Output the [X, Y] coordinate of the center of the cell containing the given text.  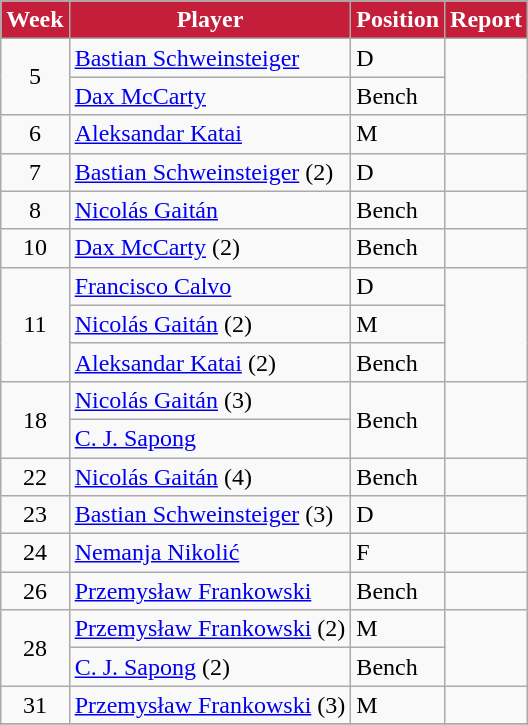
7 [35, 172]
Francisco Calvo [210, 286]
5 [35, 77]
11 [35, 324]
Aleksandar Katai (2) [210, 362]
28 [35, 648]
Przemysław Frankowski (2) [210, 629]
31 [35, 705]
Bastian Schweinsteiger [210, 58]
C. J. Sapong (2) [210, 667]
F [398, 553]
Aleksandar Katai [210, 134]
Nicolás Gaitán (2) [210, 324]
Bastian Schweinsteiger (3) [210, 515]
Nemanja Nikolić [210, 553]
Nicolás Gaitán (3) [210, 400]
22 [35, 477]
6 [35, 134]
Nicolás Gaitán [210, 210]
Dax McCarty (2) [210, 248]
Przemysław Frankowski (3) [210, 705]
26 [35, 591]
Dax McCarty [210, 96]
8 [35, 210]
Przemysław Frankowski [210, 591]
Report [486, 20]
18 [35, 419]
Nicolás Gaitán (4) [210, 477]
Bastian Schweinsteiger (2) [210, 172]
23 [35, 515]
Week [35, 20]
Player [210, 20]
Position [398, 20]
C. J. Sapong [210, 438]
24 [35, 553]
10 [35, 248]
